Determine the [x, y] coordinate at the center of the cell enclosing the given text.  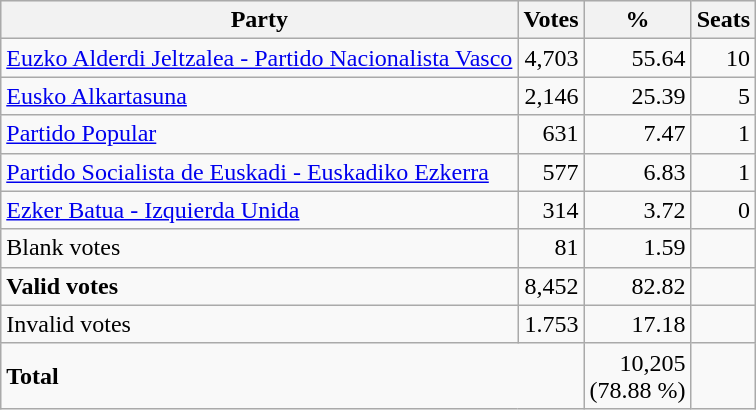
Invalid votes [260, 324]
Eusko Alkartasuna [260, 96]
1.753 [551, 324]
Votes [551, 20]
1.59 [638, 248]
Partido Popular [260, 134]
Valid votes [260, 286]
631 [551, 134]
Euzko Alderdi Jeltzalea - Partido Nacionalista Vasco [260, 58]
81 [551, 248]
5 [723, 96]
Total [292, 376]
55.64 [638, 58]
10 [723, 58]
8,452 [551, 286]
Ezker Batua - Izquierda Unida [260, 210]
25.39 [638, 96]
82.82 [638, 286]
Seats [723, 20]
10,205(78.88 %) [638, 376]
6.83 [638, 172]
0 [723, 210]
17.18 [638, 324]
Partido Socialista de Euskadi - Euskadiko Ezkerra [260, 172]
2,146 [551, 96]
4,703 [551, 58]
Party [260, 20]
% [638, 20]
577 [551, 172]
3.72 [638, 210]
7.47 [638, 134]
Blank votes [260, 248]
314 [551, 210]
